Extract the (x, y) coordinate from the center of the cell holding the provided text.  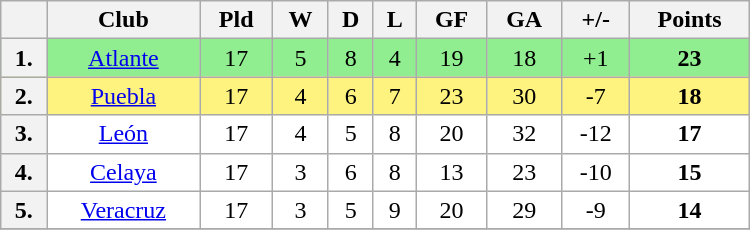
-12 (596, 134)
Points (690, 20)
19 (451, 58)
13 (451, 172)
GA (524, 20)
Pld (236, 20)
7 (394, 96)
-10 (596, 172)
GF (451, 20)
D (350, 20)
2. (24, 96)
León (124, 134)
5. (24, 210)
29 (524, 210)
L (394, 20)
Puebla (124, 96)
W (301, 20)
+/- (596, 20)
Atlante (124, 58)
30 (524, 96)
Club (124, 20)
32 (524, 134)
-9 (596, 210)
14 (690, 210)
3. (24, 134)
15 (690, 172)
Veracruz (124, 210)
1. (24, 58)
Celaya (124, 172)
-7 (596, 96)
4. (24, 172)
+1 (596, 58)
9 (394, 210)
